Provide the (x, y) coordinate of the cell's center where the given text is located.  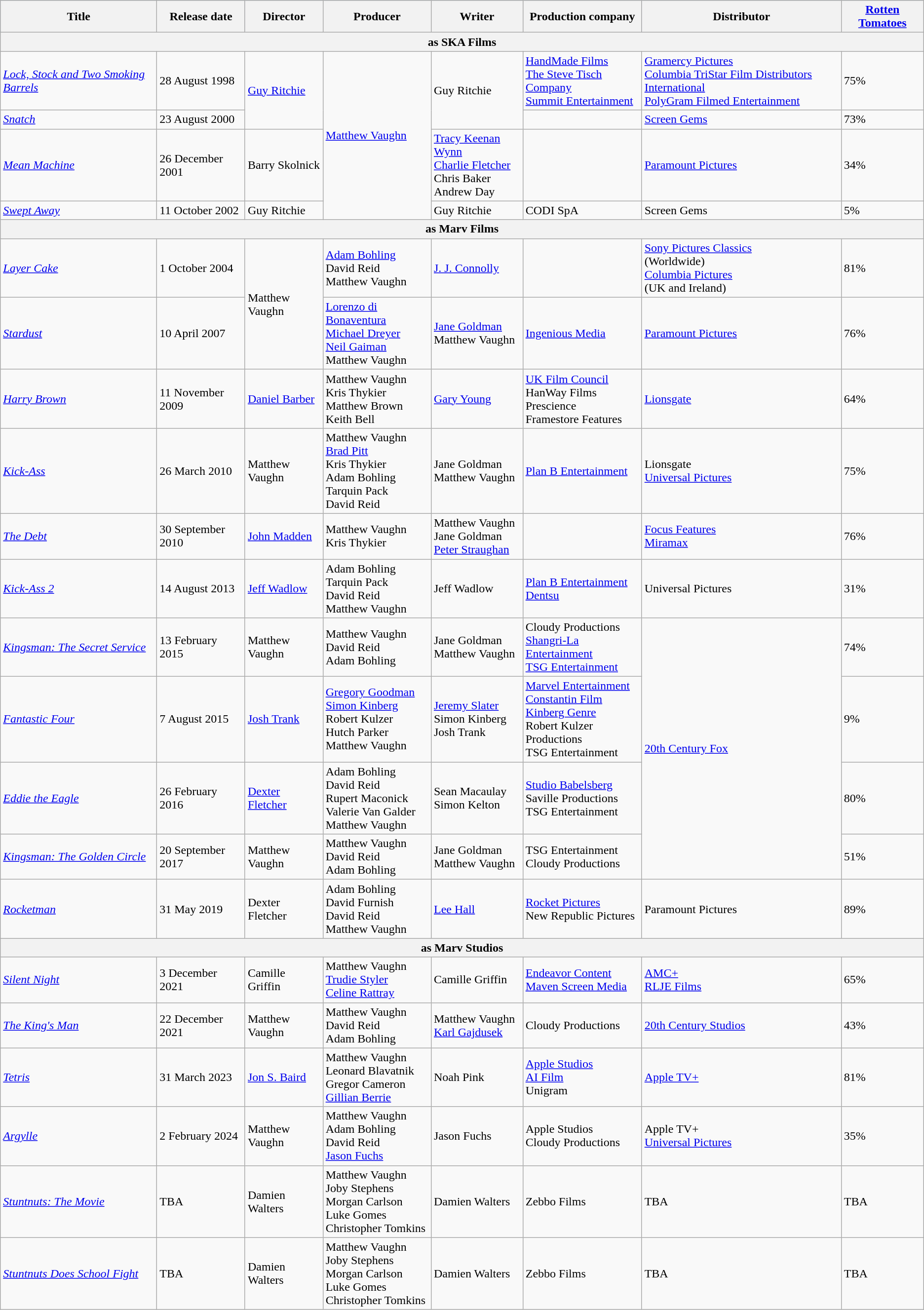
Matthew VaughnBrad PittKris ThykierAdam BohlingTarquin PackDavid Reid (377, 471)
Ingenious Media (582, 333)
Matthew VaughnKris ThykierMatthew BrownKeith Bell (377, 399)
Lionsgate (741, 399)
Matthew VaughnKris Thykier (377, 536)
as SKA Films (462, 42)
Eddie the Eagle (79, 798)
Gary Young (477, 399)
26 March 2010 (201, 471)
AMC+RLJE Films (741, 980)
11 November 2009 (201, 399)
74% (883, 648)
3 December 2021 (201, 980)
Rotten Tomatoes (883, 17)
Fantastic Four (79, 720)
Adam BohlingDavid ReidRupert MaconickValerie Van GalderMatthew Vaughn (377, 798)
22 December 2021 (201, 1025)
14 August 2013 (201, 588)
Studio BabelsbergSaville ProductionsTSG Entertainment (582, 798)
Universal Pictures (741, 588)
65% (883, 980)
Silent Night (79, 980)
51% (883, 857)
as Marv Studios (462, 948)
Matthew VaughnTrudie StylerCeline Rattray (377, 980)
Sean MacaulaySimon Kelton (477, 798)
LionsgateUniversal Pictures (741, 471)
Swept Away (79, 210)
20th Century Studios (741, 1025)
1 October 2004 (201, 268)
The Debt (79, 536)
Adam BohlingDavid FurnishDavid ReidMatthew Vaughn (377, 909)
Matthew VaughnJane GoldmanPeter Straughan (477, 536)
5% (883, 210)
John Madden (284, 536)
Noah Pink (477, 1077)
Barry Skolnick (284, 165)
Stuntnuts Does School Fight (79, 1273)
Apple StudiosAI FilmUnigram (582, 1077)
13 February 2015 (201, 648)
Endeavor ContentMaven Screen Media (582, 980)
2 February 2024 (201, 1136)
31 March 2023 (201, 1077)
Jason Fuchs (477, 1136)
Producer (377, 17)
Marvel EntertainmentConstantin FilmKinberg GenreRobert Kulzer ProductionsTSG Entertainment (582, 720)
31% (883, 588)
Stuntnuts: The Movie (79, 1201)
Gramercy PicturesColumbia TriStar Film Distributors InternationalPolyGram Filmed Entertainment (741, 81)
Adam BohlingTarquin PackDavid ReidMatthew Vaughn (377, 588)
Layer Cake (79, 268)
89% (883, 909)
Title (79, 17)
TSG EntertainmentCloudy Productions (582, 857)
Matthew VaughnAdam BohlingDavid ReidJason Fuchs (377, 1136)
Director (284, 17)
Harry Brown (79, 399)
11 October 2002 (201, 210)
Kingsman: The Golden Circle (79, 857)
Release date (201, 17)
28 August 1998 (201, 81)
73% (883, 119)
Plan B EntertainmentDentsu (582, 588)
26 February 2016 (201, 798)
J. J. Connolly (477, 268)
Rocket PicturesNew Republic Pictures (582, 909)
Jon S. Baird (284, 1077)
Josh Trank (284, 720)
Apple StudiosCloudy Productions (582, 1136)
The King's Man (79, 1025)
Adam BohlingDavid ReidMatthew Vaughn (377, 268)
Daniel Barber (284, 399)
80% (883, 798)
UK Film CouncilHanWay FilmsPrescienceFramestore Features (582, 399)
7 August 2015 (201, 720)
10 April 2007 (201, 333)
CODI SpA (582, 210)
Focus FeaturesMiramax (741, 536)
HandMade FilmsThe Steve Tisch CompanySummit Entertainment (582, 81)
Distributor (741, 17)
Cloudy Productions (582, 1025)
9% (883, 720)
64% (883, 399)
Kick-Ass 2 (79, 588)
34% (883, 165)
43% (883, 1025)
Gregory GoodmanSimon KinbergRobert KulzerHutch ParkerMatthew Vaughn (377, 720)
20th Century Fox (741, 749)
Lorenzo di BonaventuraMichael DreyerNeil GaimanMatthew Vaughn (377, 333)
Kick-Ass (79, 471)
35% (883, 1136)
Tetris (79, 1077)
Matthew VaughnKarl Gajdusek (477, 1025)
Snatch (79, 119)
Plan B Entertainment (582, 471)
Production company (582, 17)
Mean Machine (79, 165)
Lock, Stock and Two Smoking Barrels (79, 81)
31 May 2019 (201, 909)
Matthew VaughnLeonard BlavatnikGregor CameronGillian Berrie (377, 1077)
Argylle (79, 1136)
Apple TV+Universal Pictures (741, 1136)
as Marv Films (462, 229)
Lee Hall (477, 909)
Kingsman: The Secret Service (79, 648)
Cloudy ProductionsShangri-La EntertainmentTSG Entertainment (582, 648)
Stardust (79, 333)
Writer (477, 17)
Jeremy SlaterSimon KinbergJosh Trank (477, 720)
26 December 2001 (201, 165)
23 August 2000 (201, 119)
Tracy Keenan WynnCharlie FletcherChris BakerAndrew Day (477, 165)
Rocketman (79, 909)
20 September 2017 (201, 857)
30 September 2010 (201, 536)
Apple TV+ (741, 1077)
Sony Pictures Classics(Worldwide)Columbia Pictures(UK and Ireland) (741, 268)
